Pinpoint the cell where the given text exists, returning its (X, Y) midpoint coordinate. 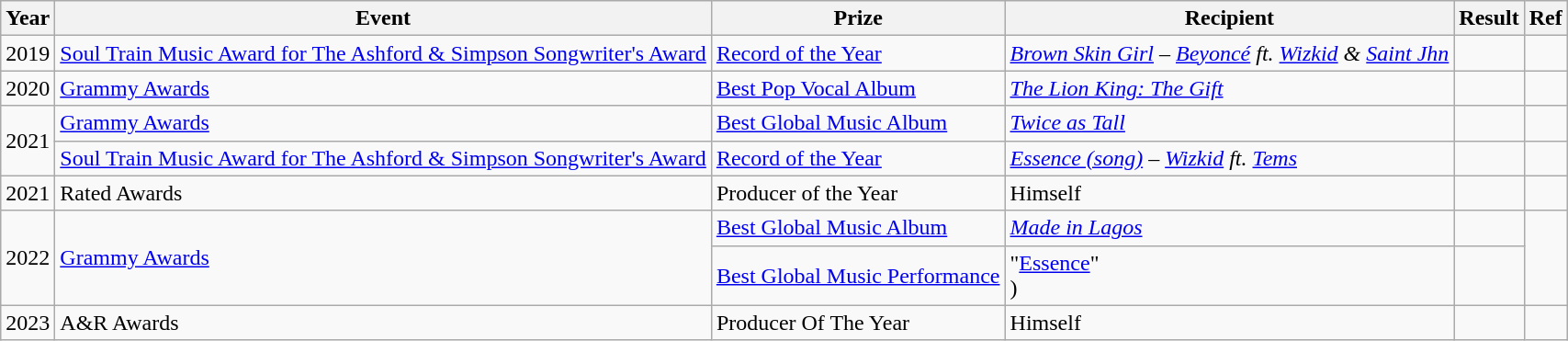
Twice as Tall (1229, 123)
Made in Lagos (1229, 228)
Producer of the Year (858, 193)
Year (28, 18)
Prize (858, 18)
Best Global Music Performance (858, 276)
Best Pop Vocal Album (858, 88)
2022 (28, 257)
2023 (28, 323)
The Lion King: The Gift (1229, 88)
Brown Skin Girl – Beyoncé ft. Wizkid & Saint Jhn (1229, 53)
Event (384, 18)
Essence (song) – Wizkid ft. Tems (1229, 158)
Producer Of The Year (858, 323)
A&R Awards (384, 323)
"Essence") (1229, 276)
2019 (28, 53)
2020 (28, 88)
Result (1489, 18)
Ref (1545, 18)
Rated Awards (384, 193)
Recipient (1229, 18)
